Detect which cell encompasses the target text, then output its [X, Y] center coordinate. 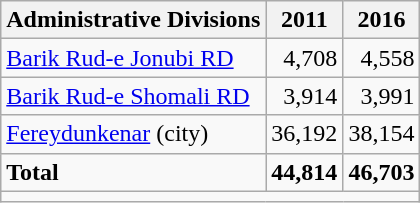
2011 [304, 20]
3,914 [304, 96]
36,192 [304, 134]
38,154 [382, 134]
3,991 [382, 96]
46,703 [382, 172]
4,558 [382, 58]
4,708 [304, 58]
Administrative Divisions [134, 20]
Barik Rud-e Shomali RD [134, 96]
2016 [382, 20]
Barik Rud-e Jonubi RD [134, 58]
Fereydunkenar (city) [134, 134]
Total [134, 172]
44,814 [304, 172]
